Detect which cell encompasses the target text, then output its [x, y] center coordinate. 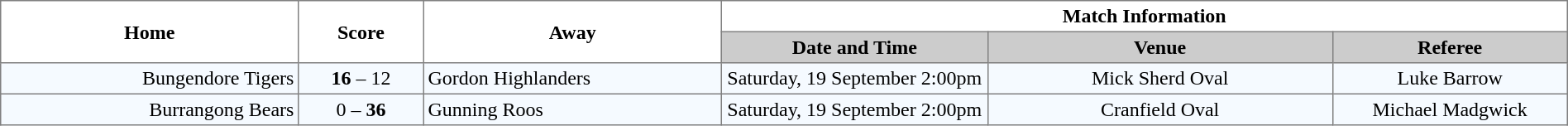
Michael Madgwick [1450, 109]
Gunning Roos [572, 109]
Cranfield Oval [1159, 109]
Score [361, 31]
Referee [1450, 47]
16 – 12 [361, 79]
Date and Time [854, 47]
Home [150, 31]
Match Information [1145, 17]
Venue [1159, 47]
Mick Sherd Oval [1159, 79]
0 – 36 [361, 109]
Bungendore Tigers [150, 79]
Luke Barrow [1450, 79]
Burrangong Bears [150, 109]
Gordon Highlanders [572, 79]
Away [572, 31]
